For the text-containing cell, return its midpoint in [X, Y] coordinate format. 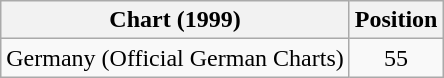
Chart (1999) [175, 20]
Germany (Official German Charts) [175, 58]
55 [396, 58]
Position [396, 20]
